Pinpoint the cell where the given text exists, returning its [x, y] midpoint coordinate. 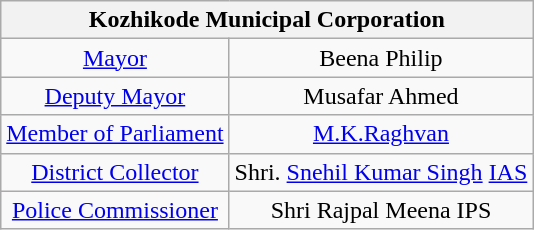
Deputy Mayor [115, 96]
Shri Rajpal Meena IPS [381, 210]
Kozhikode Municipal Corporation [267, 20]
Member of Parliament [115, 134]
Mayor [115, 58]
Shri. Snehil Kumar Singh IAS [381, 172]
Police Commissioner [115, 210]
District Collector [115, 172]
Beena Philip [381, 58]
M.K.Raghvan [381, 134]
Musafar Ahmed [381, 96]
